Find where the given text appears and provide that cell's center as [x, y] coordinate. 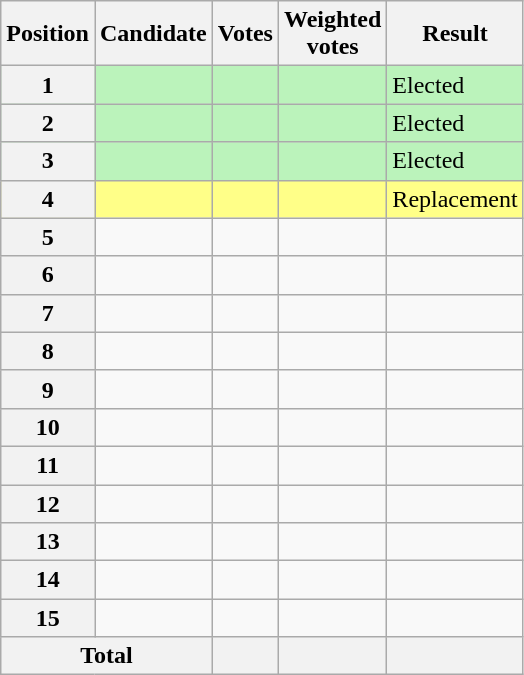
Position [48, 34]
8 [48, 351]
Replacement [455, 199]
6 [48, 275]
Candidate [153, 34]
Total [107, 656]
15 [48, 618]
12 [48, 503]
4 [48, 199]
14 [48, 580]
Votes [245, 34]
13 [48, 542]
Weightedvotes [332, 34]
1 [48, 85]
9 [48, 389]
3 [48, 161]
7 [48, 313]
2 [48, 123]
10 [48, 427]
5 [48, 237]
11 [48, 465]
Result [455, 34]
